For the text-containing cell, return its midpoint in [X, Y] coordinate format. 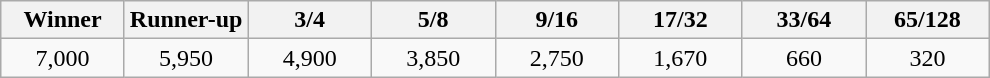
1,670 [681, 58]
Winner [63, 20]
33/64 [804, 20]
2,750 [557, 58]
9/16 [557, 20]
4,900 [310, 58]
17/32 [681, 20]
660 [804, 58]
Runner-up [186, 20]
5,950 [186, 58]
65/128 [928, 20]
3,850 [433, 58]
5/8 [433, 20]
7,000 [63, 58]
320 [928, 58]
3/4 [310, 20]
